Return the [x, y] coordinate for the center point of the cell that contains the specified text.  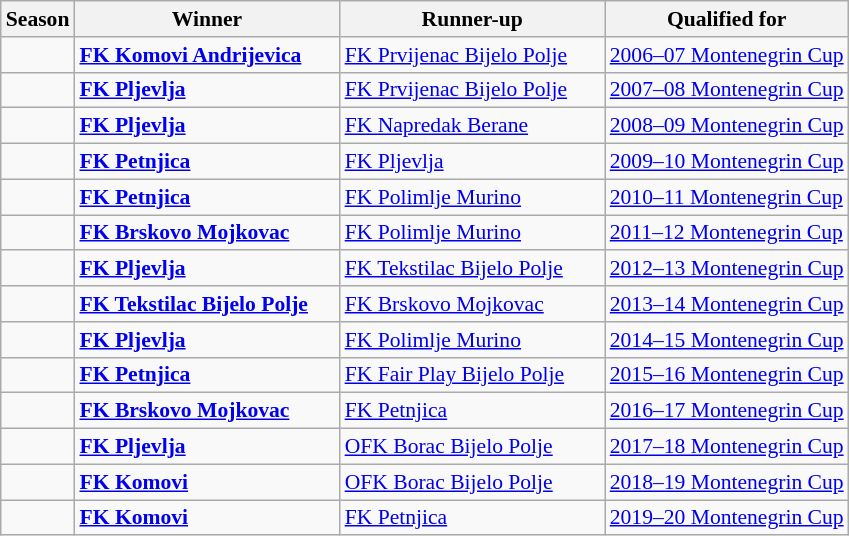
2006–07 Montenegrin Cup [727, 55]
Winner [206, 19]
FK Fair Play Bijelo Polje [472, 375]
Qualified for [727, 19]
2010–11 Montenegrin Cup [727, 197]
2007–08 Montenegrin Cup [727, 90]
2016–17 Montenegrin Cup [727, 411]
2014–15 Montenegrin Cup [727, 340]
2011–12 Montenegrin Cup [727, 233]
FK Komovi Andrijevica [206, 55]
2019–20 Montenegrin Cup [727, 518]
2012–13 Montenegrin Cup [727, 269]
2018–19 Montenegrin Cup [727, 482]
2017–18 Montenegrin Cup [727, 447]
Season [38, 19]
Runner-up [472, 19]
2008–09 Montenegrin Cup [727, 126]
2009–10 Montenegrin Cup [727, 162]
FK Napredak Berane [472, 126]
2013–14 Montenegrin Cup [727, 304]
2015–16 Montenegrin Cup [727, 375]
